For the text-containing cell, return its midpoint in (X, Y) coordinate format. 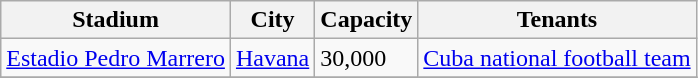
30,000 (366, 58)
Havana (272, 58)
Tenants (557, 20)
Capacity (366, 20)
City (272, 20)
Estadio Pedro Marrero (116, 58)
Cuba national football team (557, 58)
Stadium (116, 20)
